From the cell containing the given text, extract its center point as [x, y] coordinate. 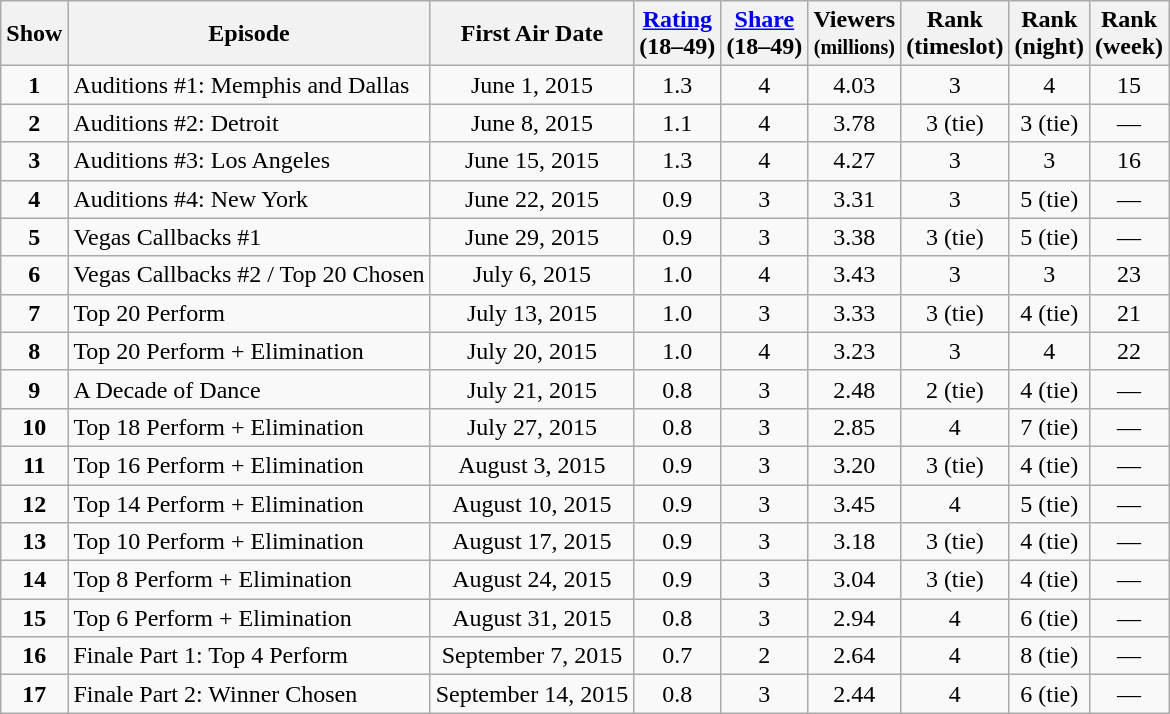
Top 20 Perform + Elimination [249, 351]
Auditions #3: Los Angeles [249, 161]
Rank(night) [1049, 34]
22 [1128, 351]
Top 18 Perform + Elimination [249, 427]
13 [34, 542]
Auditions #4: New York [249, 199]
July 6, 2015 [532, 275]
Rating(18–49) [678, 34]
July 21, 2015 [532, 389]
17 [34, 694]
3.23 [854, 351]
Top 10 Perform + Elimination [249, 542]
9 [34, 389]
June 1, 2015 [532, 85]
21 [1128, 313]
August 24, 2015 [532, 580]
Vegas Callbacks #2 / Top 20 Chosen [249, 275]
September 14, 2015 [532, 694]
4.27 [854, 161]
3.04 [854, 580]
2.85 [854, 427]
3.33 [854, 313]
1.1 [678, 123]
23 [1128, 275]
Top 14 Perform + Elimination [249, 503]
10 [34, 427]
12 [34, 503]
Auditions #2: Detroit [249, 123]
7 (tie) [1049, 427]
3.45 [854, 503]
First Air Date [532, 34]
8 (tie) [1049, 656]
2.48 [854, 389]
August 17, 2015 [532, 542]
2.64 [854, 656]
2.44 [854, 694]
July 20, 2015 [532, 351]
Top 8 Perform + Elimination [249, 580]
Top 6 Perform + Elimination [249, 618]
2.94 [854, 618]
Rank(timeslot) [955, 34]
Show [34, 34]
August 31, 2015 [532, 618]
July 27, 2015 [532, 427]
September 7, 2015 [532, 656]
14 [34, 580]
8 [34, 351]
June 22, 2015 [532, 199]
3.18 [854, 542]
3.20 [854, 465]
Share(18–49) [764, 34]
July 13, 2015 [532, 313]
3.43 [854, 275]
Vegas Callbacks #1 [249, 237]
Auditions #1: Memphis and Dallas [249, 85]
2 (tie) [955, 389]
5 [34, 237]
Top 16 Perform + Elimination [249, 465]
August 10, 2015 [532, 503]
June 8, 2015 [532, 123]
7 [34, 313]
June 29, 2015 [532, 237]
Viewers(millions) [854, 34]
Finale Part 1: Top 4 Perform [249, 656]
0.7 [678, 656]
June 15, 2015 [532, 161]
Top 20 Perform [249, 313]
August 3, 2015 [532, 465]
Finale Part 2: Winner Chosen [249, 694]
Episode [249, 34]
3.38 [854, 237]
11 [34, 465]
A Decade of Dance [249, 389]
6 [34, 275]
1 [34, 85]
3.78 [854, 123]
4.03 [854, 85]
Rank(week) [1128, 34]
3.31 [854, 199]
